Identify which cell holds the provided text, then report its [x, y] central coordinate. 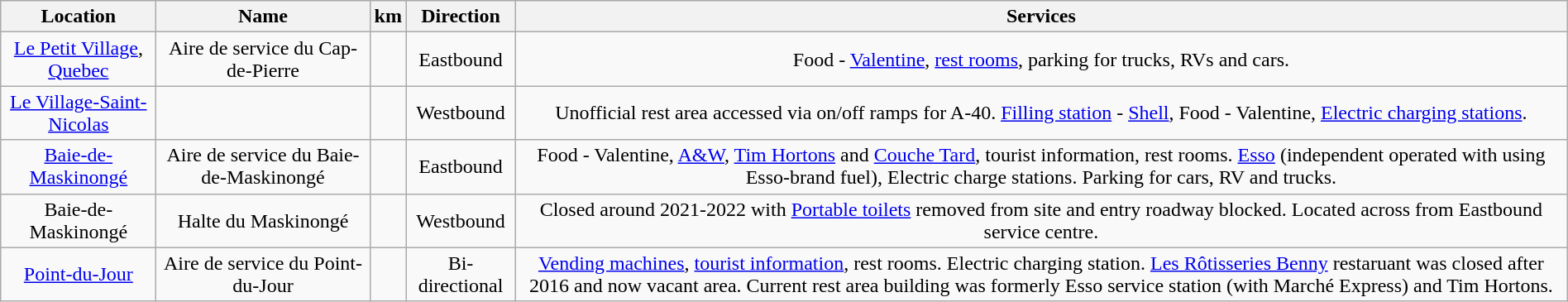
Aire de service du Baie-de-Maskinongé [263, 167]
Closed around 2021-2022 with Portable toilets removed from site and entry roadway blocked. Located across from Eastbound service centre. [1042, 220]
km [388, 17]
Aire de service du Cap-de-Pierre [263, 60]
Location [79, 17]
Food - Valentine, rest rooms, parking for trucks, RVs and cars. [1042, 60]
Direction [460, 17]
Name [263, 17]
Bi-directional [460, 275]
Le Petit Village, Quebec [79, 60]
Services [1042, 17]
Le Village-Saint-Nicolas [79, 113]
Halte du Maskinongé [263, 220]
Point-du-Jour [79, 275]
Unofficial rest area accessed via on/off ramps for A-40. Filling station - Shell, Food - Valentine, Electric charging stations. [1042, 113]
Aire de service du Point-du-Jour [263, 275]
